Return the (x, y) coordinate for the center point of the cell that contains the specified text.  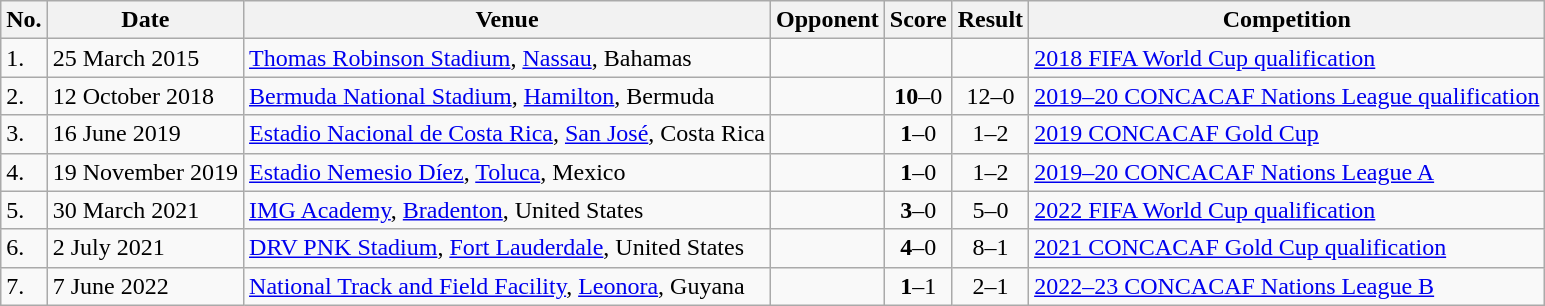
2019 CONCACAF Gold Cup (1287, 134)
8–1 (990, 248)
25 March 2015 (145, 58)
DRV PNK Stadium, Fort Lauderdale, United States (508, 248)
2–1 (990, 286)
7. (24, 286)
2. (24, 96)
Estadio Nacional de Costa Rica, San José, Costa Rica (508, 134)
2 July 2021 (145, 248)
Thomas Robinson Stadium, Nassau, Bahamas (508, 58)
3. (24, 134)
12–0 (990, 96)
2022 FIFA World Cup qualification (1287, 210)
1. (24, 58)
30 March 2021 (145, 210)
10–0 (918, 96)
Date (145, 20)
2022–23 CONCACAF Nations League B (1287, 286)
5–0 (990, 210)
2018 FIFA World Cup qualification (1287, 58)
5. (24, 210)
2021 CONCACAF Gold Cup qualification (1287, 248)
16 June 2019 (145, 134)
6. (24, 248)
Competition (1287, 20)
4. (24, 172)
Venue (508, 20)
No. (24, 20)
Score (918, 20)
4–0 (918, 248)
IMG Academy, Bradenton, United States (508, 210)
7 June 2022 (145, 286)
Bermuda National Stadium, Hamilton, Bermuda (508, 96)
3–0 (918, 210)
19 November 2019 (145, 172)
2019–20 CONCACAF Nations League qualification (1287, 96)
Opponent (827, 20)
Estadio Nemesio Díez, Toluca, Mexico (508, 172)
1–1 (918, 286)
12 October 2018 (145, 96)
National Track and Field Facility, Leonora, Guyana (508, 286)
Result (990, 20)
2019–20 CONCACAF Nations League A (1287, 172)
